Output the [X, Y] coordinate of the center of the cell containing the given text.  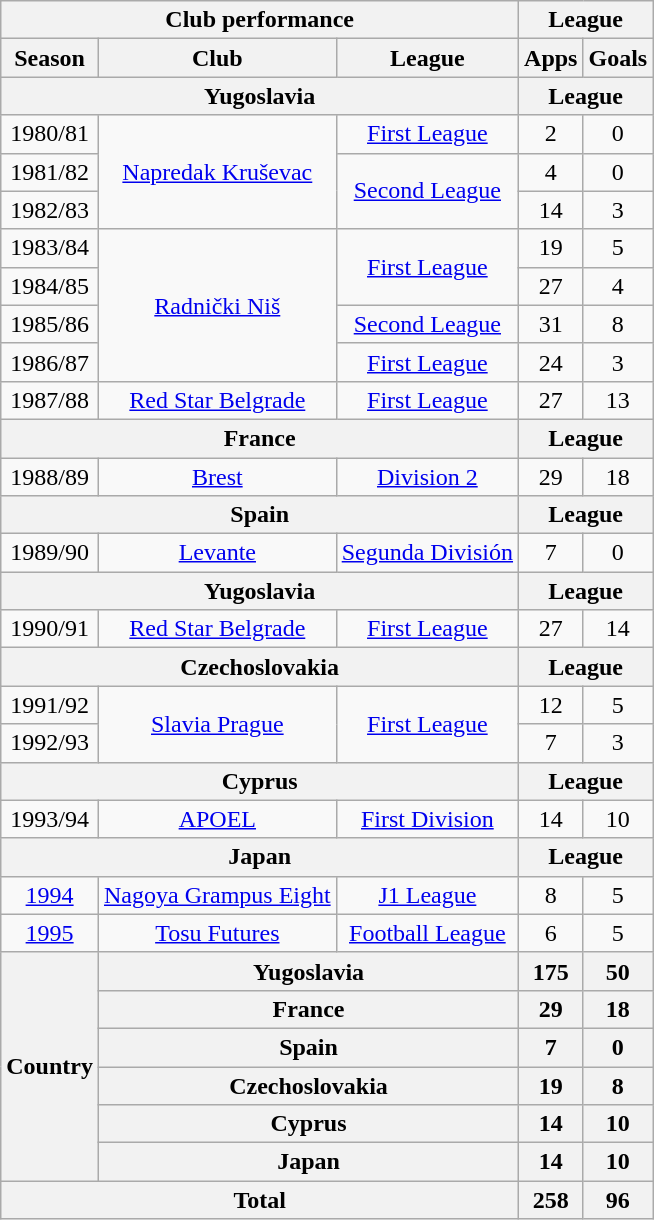
1993/94 [50, 819]
1991/92 [50, 705]
Goals [618, 58]
Nagoya Grampus Eight [217, 895]
13 [618, 400]
1987/88 [50, 400]
Club [217, 58]
Slavia Prague [217, 724]
APOEL [217, 819]
Radnički Niš [217, 305]
Napredak Kruševac [217, 172]
Club performance [260, 20]
1981/82 [50, 172]
258 [551, 1200]
24 [551, 362]
1985/86 [50, 324]
31 [551, 324]
1983/84 [50, 248]
1989/90 [50, 553]
First Division [427, 819]
1980/81 [50, 134]
Brest [217, 477]
1990/91 [50, 629]
Country [50, 1066]
Division 2 [427, 477]
Football League [427, 933]
1995 [50, 933]
2 [551, 134]
96 [618, 1200]
1988/89 [50, 477]
Tosu Futures [217, 933]
Segunda División [427, 553]
Total [260, 1200]
Levante [217, 553]
1992/93 [50, 743]
6 [551, 933]
175 [551, 971]
12 [551, 705]
50 [618, 971]
J1 League [427, 895]
1982/83 [50, 210]
1986/87 [50, 362]
1994 [50, 895]
Apps [551, 58]
1984/85 [50, 286]
Season [50, 58]
